Return the (X, Y) coordinate for the center point of the cell that contains the specified text.  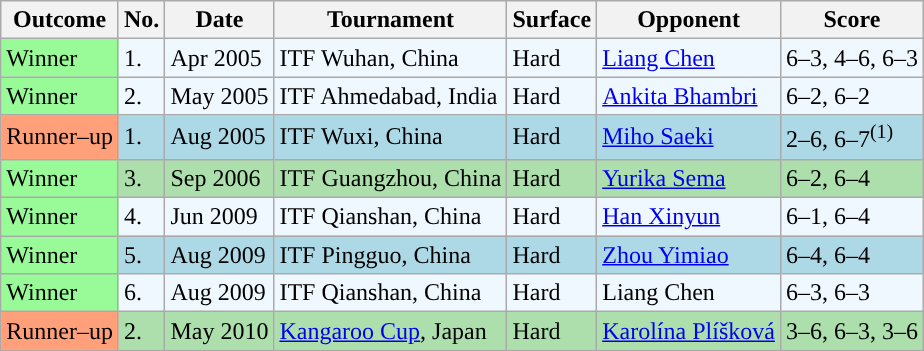
3–6, 6–3, 3–6 (852, 331)
May 2005 (220, 96)
Karolína Plíšková (689, 331)
No. (141, 20)
Score (852, 20)
ITF Ahmedabad, India (390, 96)
3. (141, 178)
6–2, 6–4 (852, 178)
6. (141, 293)
Zhou Yimiao (689, 255)
ITF Pingguo, China (390, 255)
Apr 2005 (220, 58)
Jun 2009 (220, 217)
4. (141, 217)
Yurika Sema (689, 178)
ITF Wuxi, China (390, 138)
2–6, 6–7(1) (852, 138)
Sep 2006 (220, 178)
6–1, 6–4 (852, 217)
ITF Wuhan, China (390, 58)
Tournament (390, 20)
Han Xinyun (689, 217)
May 2010 (220, 331)
Outcome (60, 20)
6–3, 6–3 (852, 293)
Ankita Bhambri (689, 96)
ITF Guangzhou, China (390, 178)
Aug 2005 (220, 138)
Date (220, 20)
6–3, 4–6, 6–3 (852, 58)
5. (141, 255)
6–2, 6–2 (852, 96)
6–4, 6–4 (852, 255)
Opponent (689, 20)
Kangaroo Cup, Japan (390, 331)
Surface (552, 20)
Miho Saeki (689, 138)
